Output the (X, Y) coordinate of the center of the cell containing the given text.  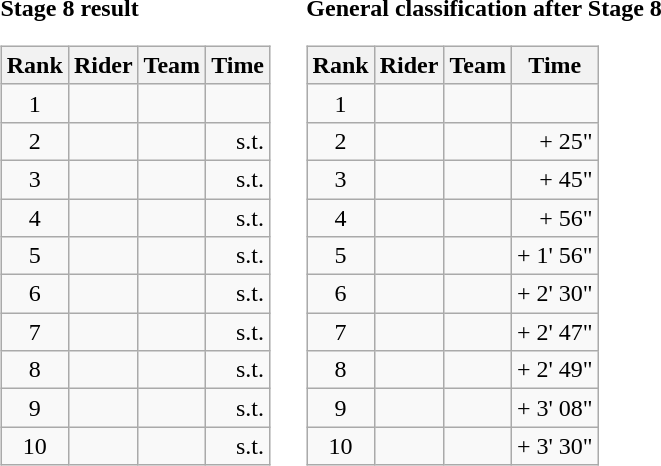
+ 2' 47" (554, 332)
+ 3' 08" (554, 408)
+ 45" (554, 179)
+ 3' 30" (554, 446)
+ 1' 56" (554, 256)
+ 56" (554, 217)
+ 25" (554, 141)
+ 2' 30" (554, 294)
+ 2' 49" (554, 370)
